Determine the (X, Y) coordinate at the center of the cell enclosing the given text.  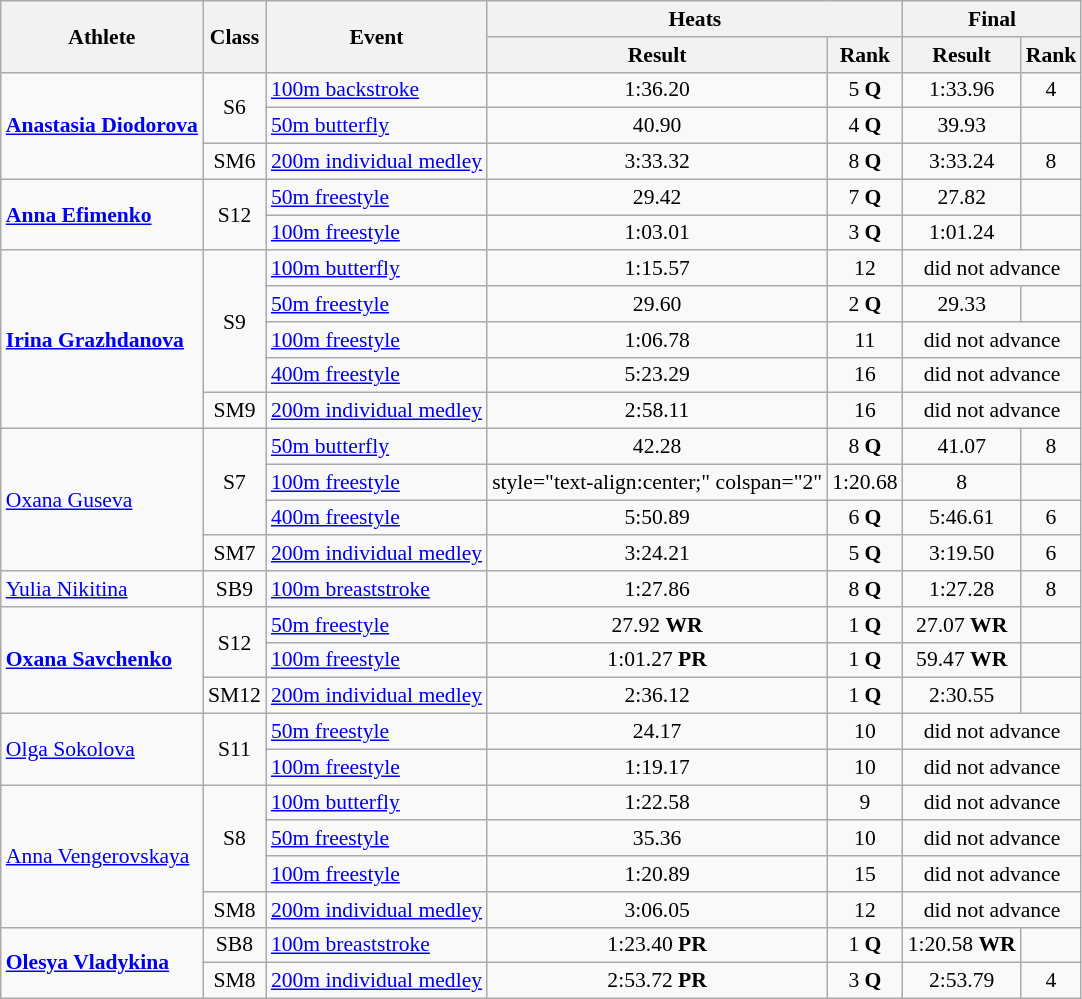
SM7 (234, 554)
SM6 (234, 162)
1:20.68 (864, 482)
100m backstroke (376, 90)
39.93 (962, 126)
27.92 WR (657, 625)
29.33 (962, 304)
11 (864, 340)
Anna Efimenko (102, 214)
1:20.89 (657, 874)
9 (864, 803)
Yulia Nikitina (102, 589)
Irina Grazhdanova (102, 340)
SB9 (234, 589)
S9 (234, 322)
style="text-align:center;" colspan="2" (657, 482)
3:06.05 (657, 910)
1:27.28 (962, 589)
SM9 (234, 411)
Class (234, 36)
Final (992, 19)
3:33.24 (962, 162)
27.07 WR (962, 625)
5:23.29 (657, 375)
2:36.12 (657, 696)
42.28 (657, 447)
1:22.58 (657, 803)
Olesya Vladykina (102, 962)
2 Q (864, 304)
1:33.96 (962, 90)
3:24.21 (657, 554)
1:27.86 (657, 589)
29.60 (657, 304)
Event (376, 36)
2:53.72 PR (657, 981)
Oxana Savchenko (102, 660)
S7 (234, 482)
1:19.17 (657, 767)
SM12 (234, 696)
4 Q (864, 126)
Olga Sokolova (102, 750)
1:03.01 (657, 233)
5:50.89 (657, 518)
6 Q (864, 518)
Oxana Guseva (102, 500)
Anna Vengerovskaya (102, 856)
Anastasia Diodorova (102, 126)
3:19.50 (962, 554)
1:01.27 PR (657, 660)
7 Q (864, 197)
24.17 (657, 732)
Heats (695, 19)
1:15.57 (657, 269)
2:30.55 (962, 696)
2:53.79 (962, 981)
29.42 (657, 197)
1:06.78 (657, 340)
S8 (234, 838)
1:01.24 (962, 233)
27.82 (962, 197)
3:33.32 (657, 162)
1:20.58 WR (962, 945)
41.07 (962, 447)
S11 (234, 750)
1:23.40 PR (657, 945)
59.47 WR (962, 660)
Athlete (102, 36)
SB8 (234, 945)
2:58.11 (657, 411)
5:46.61 (962, 518)
1:36.20 (657, 90)
15 (864, 874)
S6 (234, 108)
35.36 (657, 839)
40.90 (657, 126)
